Identify which cell holds the provided text, then report its (X, Y) central coordinate. 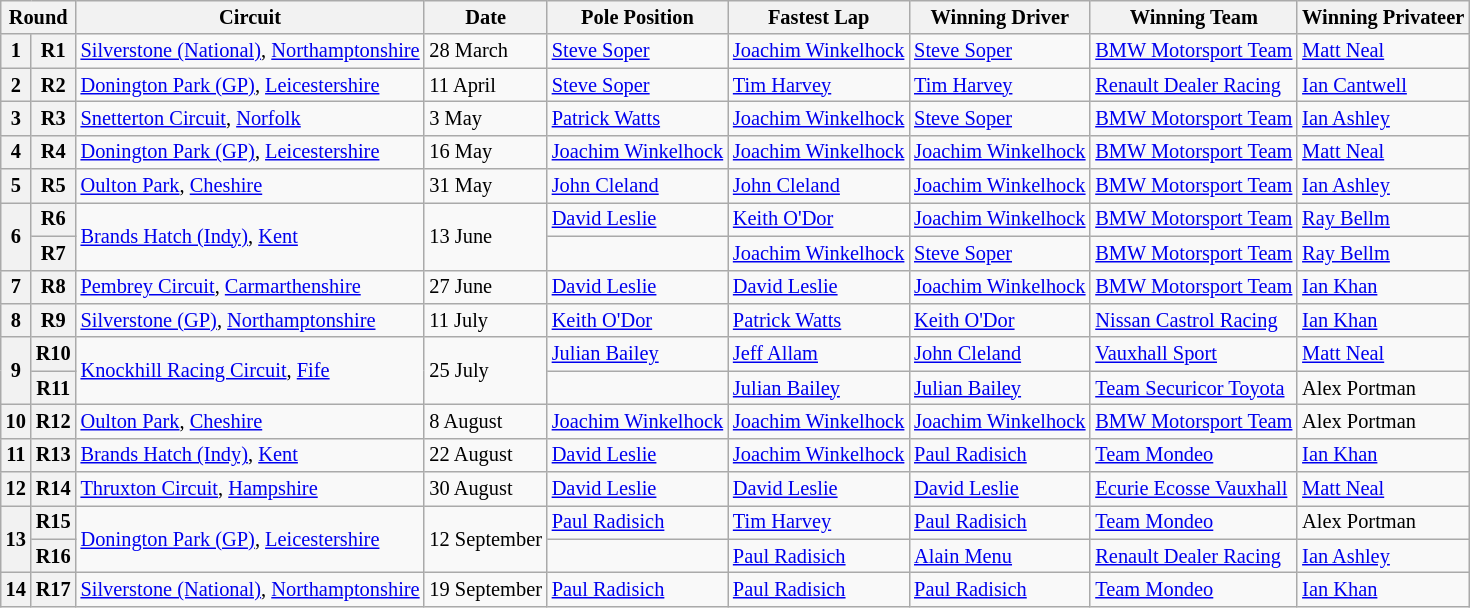
8 (16, 320)
3 (16, 118)
R13 (54, 455)
5 (16, 186)
Thruxton Circuit, Hampshire (250, 489)
Pembrey Circuit, Carmarthenshire (250, 287)
12 September (485, 538)
6 (16, 236)
R6 (54, 219)
Alain Menu (1000, 556)
3 May (485, 118)
31 May (485, 186)
R16 (54, 556)
Fastest Lap (818, 17)
R12 (54, 421)
13 June (485, 236)
9 (16, 370)
4 (16, 152)
Snetterton Circuit, Norfolk (250, 118)
Winning Team (1194, 17)
27 June (485, 287)
R10 (54, 354)
R4 (54, 152)
Jeff Allam (818, 354)
8 August (485, 421)
25 July (485, 370)
Silverstone (GP), Northamptonshire (250, 320)
R17 (54, 589)
Ecurie Ecosse Vauxhall (1194, 489)
22 August (485, 455)
Round (38, 17)
Ian Cantwell (1383, 85)
R3 (54, 118)
R11 (54, 388)
19 September (485, 589)
1 (16, 51)
13 (16, 538)
R9 (54, 320)
Date (485, 17)
Nissan Castrol Racing (1194, 320)
11 April (485, 85)
10 (16, 421)
R15 (54, 522)
7 (16, 287)
R2 (54, 85)
14 (16, 589)
28 March (485, 51)
R5 (54, 186)
Circuit (250, 17)
11 (16, 455)
R14 (54, 489)
2 (16, 85)
R7 (54, 253)
Vauxhall Sport (1194, 354)
30 August (485, 489)
R1 (54, 51)
Knockhill Racing Circuit, Fife (250, 370)
R8 (54, 287)
16 May (485, 152)
12 (16, 489)
Pole Position (638, 17)
Winning Driver (1000, 17)
Winning Privateer (1383, 17)
Team Securicor Toyota (1194, 388)
11 July (485, 320)
